Capture the cell that displays the provided text and extract its (x, y) central coordinate. 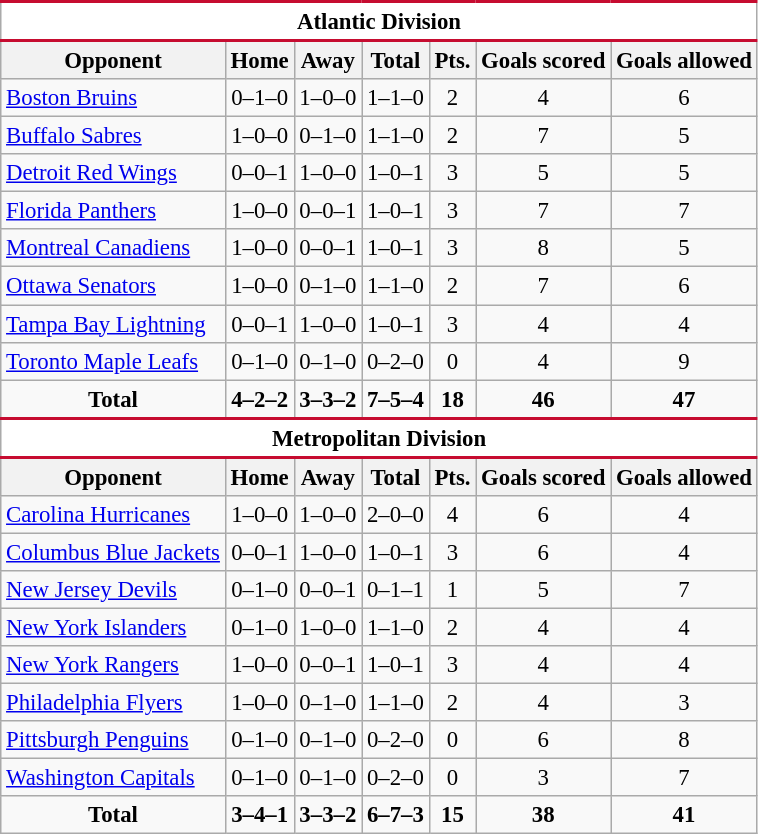
46 (544, 399)
New York Rangers (113, 665)
2–0–0 (396, 515)
Boston Bruins (113, 98)
Philadelphia Flyers (113, 703)
New Jersey Devils (113, 590)
Carolina Hurricanes (113, 515)
47 (684, 399)
41 (684, 815)
Washington Capitals (113, 778)
Ottawa Senators (113, 286)
Metropolitan Division (380, 438)
Pittsburgh Penguins (113, 740)
Atlantic Division (380, 22)
38 (544, 815)
Toronto Maple Leafs (113, 361)
Florida Panthers (113, 211)
0–1–1 (396, 590)
7–5–4 (396, 399)
9 (684, 361)
Tampa Bay Lightning (113, 324)
Montreal Canadiens (113, 249)
4–2–2 (260, 399)
New York Islanders (113, 627)
Buffalo Sabres (113, 136)
3–4–1 (260, 815)
18 (452, 399)
6–7–3 (396, 815)
Detroit Red Wings (113, 173)
15 (452, 815)
Columbus Blue Jackets (113, 552)
1 (452, 590)
